Return the (x, y) coordinate for the center point of the cell that contains the specified text.  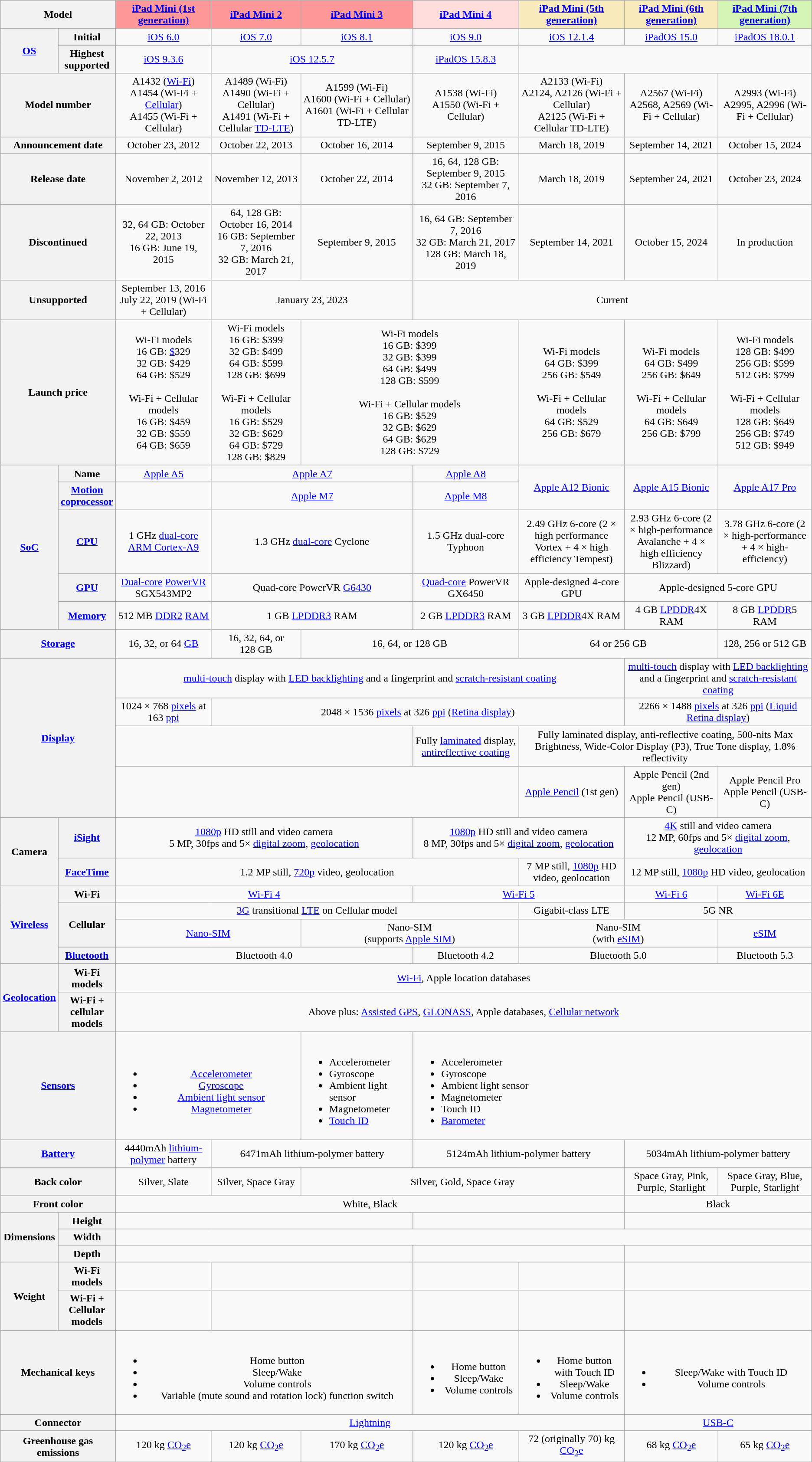
Storage (58, 644)
Release date (58, 179)
Front color (58, 1204)
October 23, 2024 (765, 179)
Home buttonSleep/WakeVolume controls (466, 1372)
Model number (58, 105)
AccelerometerGyroscopeAmbient light sensorMagnetometerTouch ID (357, 1085)
iPadOS 15.8.3 (466, 59)
OS (29, 51)
Wi-Fi (87, 894)
1 GB LPDDR3 RAM (312, 616)
October 22, 2013 (256, 145)
5124mAh lithium-polymer battery (519, 1153)
October 23, 2012 (163, 145)
Apple A17 Pro (765, 488)
September 24, 2021 (671, 179)
68 kg CO2e (671, 1446)
128, 256 or 512 GB (765, 644)
A1599 (Wi-Fi)A1600 (Wi-Fi + Cellular) A1601 (Wi-Fi + Cellular TD-LTE) (357, 105)
2048 × 1536 pixels at 326 ppi (Retina display) (418, 712)
16, 64, 128 GB: September 9, 201532 GB: September 7, 2016 (466, 179)
Wi-Fi 5 (519, 894)
iOS 12.5.7 (312, 59)
iPad Mini (1st generation) (163, 15)
Height (87, 1221)
Wi-Fi models64 GB: $399256 GB: $549Wi-Fi + Cellular models64 GB: $529256 GB: $679 (572, 392)
Wi-Fi, Apple location databases (463, 978)
Dual-core PowerVR SGX543MP2 (163, 587)
Home button with Touch IDSleep/WakeVolume controls (572, 1372)
2266 × 1488 pixels at 326 ppi (Liquid Retina display) (718, 712)
iPad Mini 4 (466, 15)
A2567 (Wi-Fi)A2568, A2569 (Wi-Fi + Cellular) (671, 105)
October 22, 2014 (357, 179)
Silver, Gold, Space Gray (462, 1182)
iOS 12.1.4 (572, 37)
Wi-Fi + cellular models (87, 1012)
Wi-Fi 6 (671, 894)
A2133 (Wi-Fi)A2124, A2126 (Wi-Fi + Cellular)A2125 (Wi-Fi + Cellular TD-LTE) (572, 105)
1024 × 768 pixels at 163 ppi (163, 712)
AccelerometerGyroscopeAmbient light sensorMagnetometerTouch IDBarometer (612, 1085)
Apple Pencil (1st gen) (572, 792)
Nano-SIM(supports Apple SIM) (409, 933)
Sensors (58, 1085)
AccelerometerGyroscopeAmbient light sensorMagnetometer (208, 1085)
Mechanical keys (58, 1372)
7 MP still, 1080p HD video, geolocation (572, 872)
16, 64 GB: September 7, 201632 GB: March 21, 2017128 GB: March 18, 2019 (466, 242)
Camera (29, 852)
Above plus: Assisted GPS, GLONASS, Apple databases, Cellular network (463, 1012)
Apple A7 (312, 473)
Wireless (29, 925)
Unsupported (58, 300)
iPad Mini (7th generation) (765, 15)
Wi-Fi 4 (264, 894)
January 23, 2023 (312, 300)
3.78 GHz 6-core (2 × high-performance + 4 × high-efficiency) (765, 541)
Wi-Fi models16 GB: $39932 GB: $39964 GB: $499128 GB: $599Wi-Fi + Cellular models16 GB: $52932 GB: $62964 GB: $629128 GB: $729 (409, 392)
72 (originally 70) kg CO2e (572, 1446)
4K still and video camera12 MP, 60fps and 5× digital zoom, geolocation (718, 838)
A2993 (Wi-Fi)A2995, A2996 (Wi-Fi + Cellular) (765, 105)
Display (58, 738)
Apple-designed 5-core GPU (718, 587)
FaceTime (87, 872)
Current (612, 300)
Bluetooth 5.0 (619, 955)
3G transitional LTE on Cellular model (317, 911)
Geolocation (29, 998)
Wi-Fi + Cellular models (87, 1310)
Discontinued (58, 242)
Apple Pencil (2nd gen)Apple Pencil (USB-C) (671, 792)
3 GB LPDDR4X RAM (572, 616)
Depth (87, 1254)
Weight (29, 1296)
USB-C (718, 1423)
White, Black (370, 1204)
Apple M7 (312, 495)
GPU (87, 587)
4440mAh lithium-polymer battery (163, 1153)
September 13, 2016July 22, 2019 (Wi-Fi + Cellular) (163, 300)
8 GB LPDDR5 RAM (765, 616)
Greenhouse gas emissions (58, 1446)
1 GHz dual-core ARM Cortex-A9 (163, 541)
Cellular (87, 925)
Silver, Space Gray (256, 1182)
Gigabit-class LTE (572, 911)
2.49 GHz 6-core (2 × high performance Vortex + 4 × high efficiency Tempest) (572, 541)
64, 128 GB: October 16, 201416 GB: September 7, 201632 GB: March 21, 2017 (256, 242)
Name (87, 473)
Battery (58, 1153)
Back color (58, 1182)
Wi-Fi models16 GB: $39932 GB: $49964 GB: $599128 GB: $699Wi-Fi + Cellular models16 GB: $52932 GB: $62964 GB: $729128 GB: $829 (256, 392)
1080p HD still and video camera5 MP, 30fps and 5× digital zoom, geolocation (264, 838)
64 or 256 GB (619, 644)
Quad-core PowerVR GX6450 (466, 587)
A1432 (Wi-Fi)A1454 (Wi-Fi + Cellular)A1455 (Wi-Fi + Cellular) (163, 105)
iOS 9.3.6 (163, 59)
Apple A12 Bionic (572, 488)
Bluetooth (87, 955)
Wi-Fi models128 GB: $499256 GB: $599512 GB: $799Wi-Fi + Cellular models128 GB: $649256 GB: $749512 GB: $949 (765, 392)
Announcement date (58, 145)
1.2 MP still, 720p video, geolocation (317, 872)
iPadOS 15.0 (671, 37)
Wi-Fi models16 GB: $32932 GB: $42964 GB: $529Wi-Fi + Cellular models16 GB: $45932 GB: $55964 GB: $659 (163, 392)
Bluetooth 4.2 (466, 955)
Fully laminated display, antireflective coating (466, 746)
16, 32, 64, or 128 GB (256, 644)
6471mAh lithium-polymer battery (312, 1153)
2.93 GHz 6-core (2 × high-performance Avalanche + 4 × high efficiency Blizzard) (671, 541)
Apple M8 (466, 495)
eSIM (765, 933)
iPad Mini (6th generation) (671, 15)
November 2, 2012 (163, 179)
Nano-SIM(with eSIM) (619, 933)
Apple A8 (466, 473)
Motion coprocessor (87, 495)
2 GB LPDDR3 RAM (466, 616)
1080p HD still and video camera8 MP, 30fps and 5× digital zoom, geolocation (519, 838)
Nano-SIM (208, 933)
Launch price (58, 392)
Wi-Fi 6E (765, 894)
November 12, 2013 (256, 179)
32, 64 GB: October 22, 201316 GB: June 19, 2015 (163, 242)
1.5 GHz dual-core Typhoon (466, 541)
65 kg CO2e (765, 1446)
Black (718, 1204)
Dimensions (29, 1237)
A1538 (Wi-Fi)A1550 (Wi-Fi + Cellular) (466, 105)
iOS 6.0 (163, 37)
In production (765, 242)
Fully laminated display, anti-reflective coating, 500-nits Max Brightness, Wide-Color Display (P3), True Tone display, 1.8% reflectivity (665, 746)
16, 32, or 64 GB (163, 644)
Silver, Slate (163, 1182)
iPad Mini (5th generation) (572, 15)
iOS 7.0 (256, 37)
Model (58, 15)
Sleep/Wake with Touch IDVolume controls (718, 1372)
October 16, 2014 (357, 145)
Wi-Fi models64 GB: $499256 GB: $649Wi-Fi + Cellular models64 GB: $649256 GB: $799 (671, 392)
Initial (87, 37)
Bluetooth 4.0 (264, 955)
5G NR (718, 911)
170 kg CO2e (357, 1446)
Highest supported (87, 59)
iOS 8.1 (357, 37)
CPU (87, 541)
Space Gray, Blue, Purple, Starlight (765, 1182)
Bluetooth 5.3 (765, 955)
Apple A5 (163, 473)
512 MB DDR2 RAM (163, 616)
iOS 9.0 (466, 37)
iPad Mini 3 (357, 15)
Lightning (370, 1423)
Memory (87, 616)
1.3 GHz dual-core Cyclone (312, 541)
Apple Pencil ProApple Pencil (USB-C) (765, 792)
12 MP still, 1080p HD video, geolocation (718, 872)
iPadOS 18.0.1 (765, 37)
Width (87, 1237)
Quad-core PowerVR G6430 (312, 587)
SoC (29, 547)
iSight (87, 838)
Apple-designed 4-core GPU (572, 587)
iPad Mini 2 (256, 15)
Apple A15 Bionic (671, 488)
Space Gray, Pink, Purple, Starlight (671, 1182)
4 GB LPDDR4X RAM (671, 616)
A1489 (Wi-Fi)A1490 (Wi-Fi + Cellular)A1491 (Wi-Fi + Cellular TD-LTE) (256, 105)
16, 64, or 128 GB (409, 644)
Connector (58, 1423)
5034mAh lithium-polymer battery (718, 1153)
Home buttonSleep/WakeVolume controlsVariable (mute sound and rotation lock) function switch (264, 1372)
